Provide the [X, Y] coordinate of the cell's center where the given text is located.  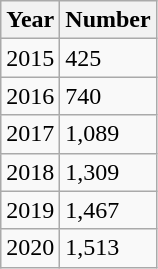
2015 [30, 58]
2018 [30, 172]
2016 [30, 96]
2019 [30, 210]
740 [108, 96]
1,467 [108, 210]
1,089 [108, 134]
Year [30, 20]
1,513 [108, 248]
425 [108, 58]
1,309 [108, 172]
Number [108, 20]
2020 [30, 248]
2017 [30, 134]
